Determine the [x, y] coordinate at the center of the cell enclosing the given text.  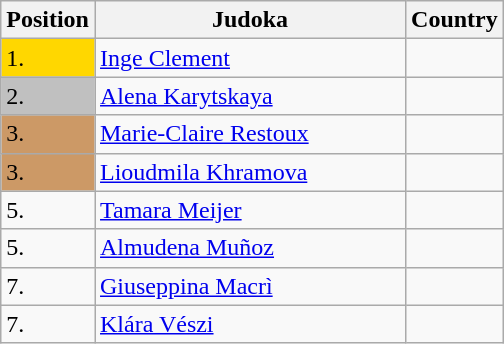
Tamara Meijer [250, 210]
Marie-Claire Restoux [250, 134]
Inge Clement [250, 58]
Position [48, 20]
Almudena Muñoz [250, 248]
Judoka [250, 20]
Klára Vészi [250, 324]
Alena Karytskaya [250, 96]
Country [455, 20]
Giuseppina Macrì [250, 286]
Lioudmila Khramova [250, 172]
1. [48, 58]
2. [48, 96]
